Return the (x, y) coordinate for the center point of the cell that contains the specified text.  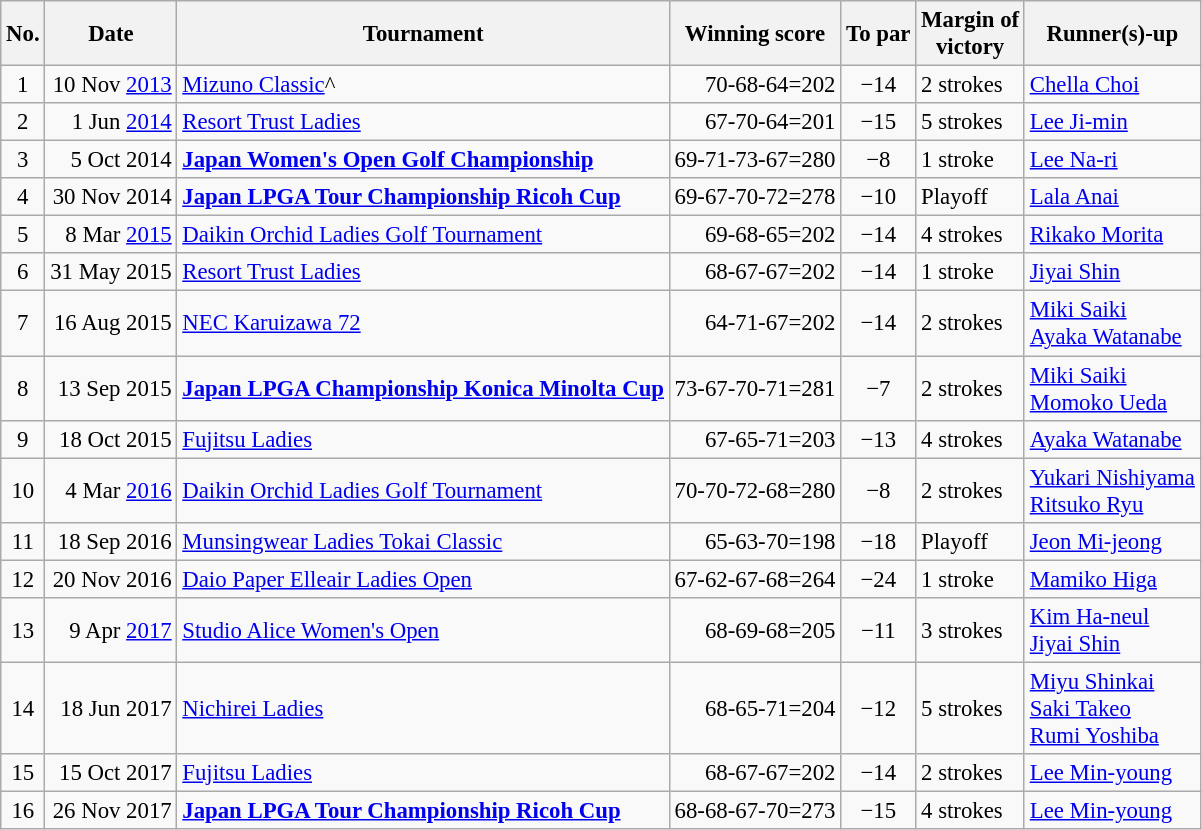
7 (23, 324)
67-62-67-68=264 (755, 579)
1 (23, 85)
Lee Na-ri (1112, 160)
Mamiko Higa (1112, 579)
No. (23, 34)
−24 (878, 579)
70-68-64=202 (755, 85)
3 strokes (970, 630)
−7 (878, 388)
20 Nov 2016 (111, 579)
5 Oct 2014 (111, 160)
16 Aug 2015 (111, 324)
Margin ofvictory (970, 34)
6 (23, 273)
4 (23, 197)
Japan LPGA Championship Konica Minolta Cup (423, 388)
9 (23, 439)
To par (878, 34)
Lala Anai (1112, 197)
Tournament (423, 34)
Runner(s)-up (1112, 34)
10 Nov 2013 (111, 85)
13 Sep 2015 (111, 388)
−13 (878, 439)
8 Mar 2015 (111, 235)
67-70-64=201 (755, 122)
−10 (878, 197)
15 Oct 2017 (111, 773)
5 (23, 235)
4 Mar 2016 (111, 490)
Studio Alice Women's Open (423, 630)
1 Jun 2014 (111, 122)
Winning score (755, 34)
11 (23, 541)
18 Sep 2016 (111, 541)
Nichirei Ladies (423, 708)
Lee Ji-min (1112, 122)
Miki Saiki Ayaka Watanabe (1112, 324)
10 (23, 490)
65-63-70=198 (755, 541)
Japan Women's Open Golf Championship (423, 160)
−12 (878, 708)
Yukari Nishiyama Ritsuko Ryu (1112, 490)
8 (23, 388)
Rikako Morita (1112, 235)
67-65-71=203 (755, 439)
18 Oct 2015 (111, 439)
9 Apr 2017 (111, 630)
31 May 2015 (111, 273)
18 Jun 2017 (111, 708)
70-70-72-68=280 (755, 490)
12 (23, 579)
Munsingwear Ladies Tokai Classic (423, 541)
68-65-71=204 (755, 708)
−11 (878, 630)
69-68-65=202 (755, 235)
68-69-68=205 (755, 630)
Miyu Shinkai Saki Takeo Rumi Yoshiba (1112, 708)
Ayaka Watanabe (1112, 439)
2 (23, 122)
Daio Paper Elleair Ladies Open (423, 579)
64-71-67=202 (755, 324)
3 (23, 160)
13 (23, 630)
NEC Karuizawa 72 (423, 324)
73-67-70-71=281 (755, 388)
30 Nov 2014 (111, 197)
26 Nov 2017 (111, 810)
Chella Choi (1112, 85)
Jiyai Shin (1112, 273)
69-71-73-67=280 (755, 160)
Jeon Mi-jeong (1112, 541)
15 (23, 773)
−18 (878, 541)
69-67-70-72=278 (755, 197)
Mizuno Classic^ (423, 85)
14 (23, 708)
68-68-67-70=273 (755, 810)
16 (23, 810)
Miki Saiki Momoko Ueda (1112, 388)
Date (111, 34)
Kim Ha-neul Jiyai Shin (1112, 630)
